Output the (X, Y) coordinate of the center of the cell containing the given text.  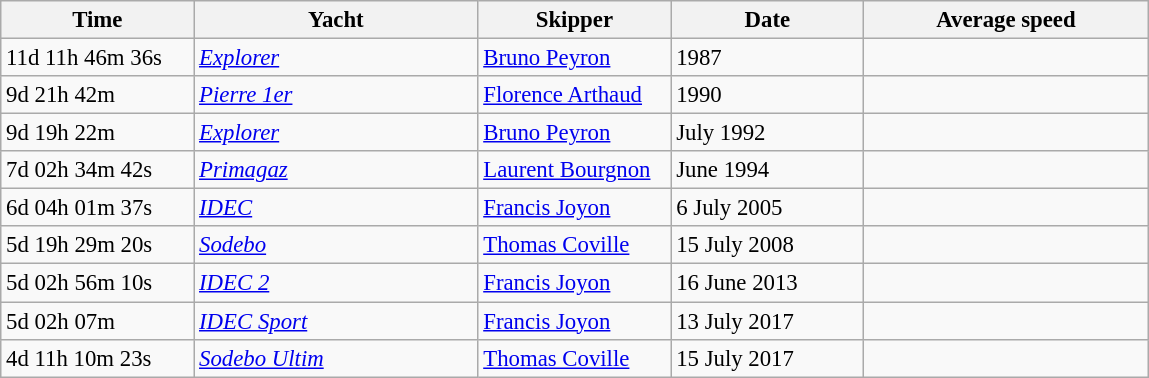
Laurent Bourgnon (574, 170)
16 June 2013 (768, 283)
4d 11h 10m 23s (98, 358)
6 July 2005 (768, 208)
Average speed (1006, 20)
Date (768, 20)
July 1992 (768, 133)
1990 (768, 95)
Sodebo (336, 245)
11d 11h 46m 36s (98, 58)
IDEC Sport (336, 321)
Yacht (336, 20)
13 July 2017 (768, 321)
1987 (768, 58)
15 July 2008 (768, 245)
6d 04h 01m 37s (98, 208)
5d 02h 07m (98, 321)
9d 21h 42m (98, 95)
Sodebo Ultim (336, 358)
Florence Arthaud (574, 95)
IDEC (336, 208)
7d 02h 34m 42s (98, 170)
IDEC 2 (336, 283)
Primagaz (336, 170)
June 1994 (768, 170)
9d 19h 22m (98, 133)
Skipper (574, 20)
Pierre 1er (336, 95)
5d 02h 56m 10s (98, 283)
5d 19h 29m 20s (98, 245)
Time (98, 20)
15 July 2017 (768, 358)
